Provide the [x, y] coordinate of the cell's center where the given text is located.  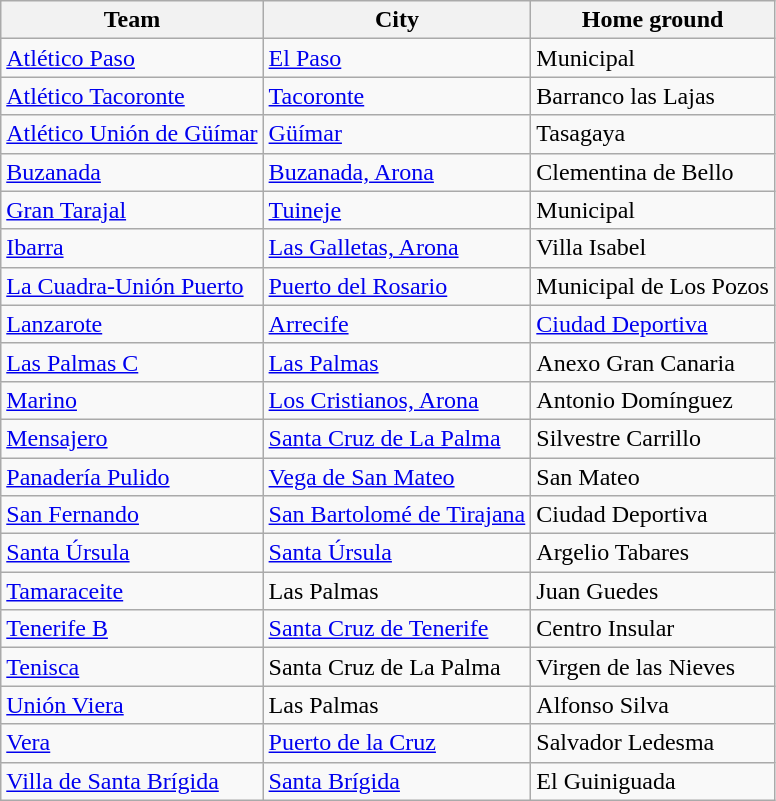
Santa Brígida [397, 781]
Buzanada, Arona [397, 172]
Arrecife [397, 324]
El Guiniguada [653, 781]
Los Cristianos, Arona [397, 400]
Lanzarote [132, 324]
Argelio Tabares [653, 553]
Tuineje [397, 210]
Clementina de Bello [653, 172]
San Mateo [653, 477]
Atlético Paso [132, 58]
El Paso [397, 58]
Alfonso Silva [653, 705]
Villa Isabel [653, 248]
City [397, 20]
Salvador Ledesma [653, 743]
Puerto de la Cruz [397, 743]
Puerto del Rosario [397, 286]
Marino [132, 400]
Gran Tarajal [132, 210]
Atlético Unión de Güímar [132, 134]
Antonio Domínguez [653, 400]
La Cuadra-Unión Puerto [132, 286]
Ibarra [132, 248]
Home ground [653, 20]
Tasagaya [653, 134]
Centro Insular [653, 629]
Tenisca [132, 667]
Barranco las Lajas [653, 96]
San Fernando [132, 515]
Villa de Santa Brígida [132, 781]
Tacoronte [397, 96]
Tamaraceite [132, 591]
Silvestre Carrillo [653, 438]
Municipal de Los Pozos [653, 286]
Mensajero [132, 438]
San Bartolomé de Tirajana [397, 515]
Panadería Pulido [132, 477]
Team [132, 20]
Güímar [397, 134]
Virgen de las Nieves [653, 667]
Las Galletas, Arona [397, 248]
Unión Viera [132, 705]
Anexo Gran Canaria [653, 362]
Vega de San Mateo [397, 477]
Tenerife B [132, 629]
Santa Cruz de Tenerife [397, 629]
Juan Guedes [653, 591]
Vera [132, 743]
Buzanada [132, 172]
Las Palmas C [132, 362]
Atlético Tacoronte [132, 96]
